Search for the cell housing the specified text and yield its [X, Y] center coordinate. 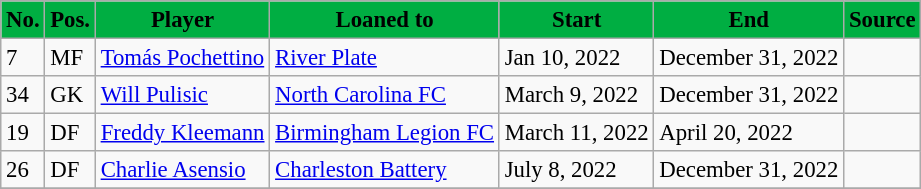
No. [23, 20]
Pos. [70, 20]
GK [70, 95]
Start [576, 20]
7 [23, 58]
Loaned to [385, 20]
Jan 10, 2022 [576, 58]
Player [182, 20]
Source [882, 20]
End [749, 20]
March 11, 2022 [576, 133]
Birmingham Legion FC [385, 133]
19 [23, 133]
April 20, 2022 [749, 133]
March 9, 2022 [576, 95]
July 8, 2022 [576, 170]
MF [70, 58]
Charleston Battery [385, 170]
34 [23, 95]
26 [23, 170]
Freddy Kleemann [182, 133]
Will Pulisic [182, 95]
North Carolina FC [385, 95]
Charlie Asensio [182, 170]
Tomás Pochettino [182, 58]
River Plate [385, 58]
